Identify which cell holds the provided text, then report its [X, Y] central coordinate. 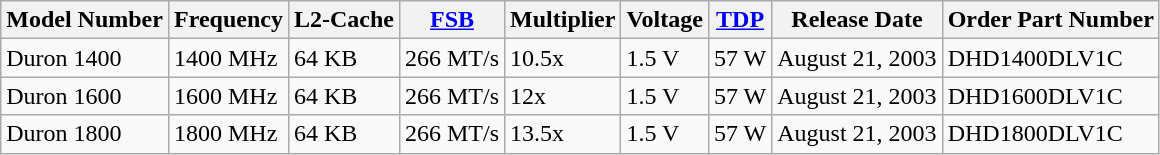
Multiplier [563, 20]
1600 MHz [228, 96]
10.5x [563, 58]
Duron 1400 [85, 58]
12x [563, 96]
DHD1600DLV1C [1050, 96]
TDP [740, 20]
Frequency [228, 20]
L2-Cache [344, 20]
Order Part Number [1050, 20]
DHD1400DLV1C [1050, 58]
Duron 1600 [85, 96]
Model Number [85, 20]
Release Date [857, 20]
FSB [452, 20]
DHD1800DLV1C [1050, 134]
Duron 1800 [85, 134]
Voltage [665, 20]
1400 MHz [228, 58]
1800 MHz [228, 134]
13.5x [563, 134]
